Search for the cell housing the specified text and yield its [x, y] center coordinate. 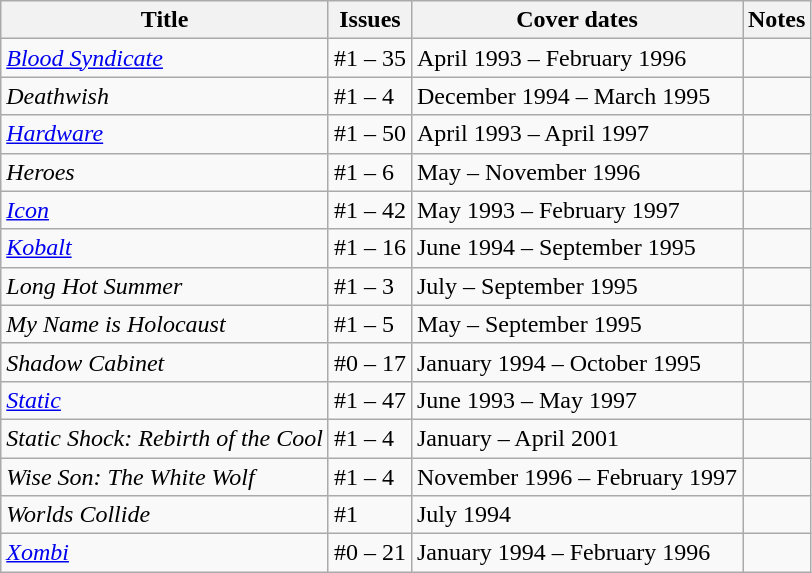
Deathwish [165, 96]
#1 – 47 [370, 400]
May – September 1995 [576, 324]
Heroes [165, 172]
January – April 2001 [576, 438]
May 1993 – February 1997 [576, 210]
Wise Son: The White Wolf [165, 477]
July – September 1995 [576, 286]
#1 – 50 [370, 134]
Static [165, 400]
Kobalt [165, 248]
Blood Syndicate [165, 58]
#1 [370, 515]
Title [165, 20]
#1 – 35 [370, 58]
April 1993 – April 1997 [576, 134]
January 1994 – October 1995 [576, 362]
#1 – 3 [370, 286]
Xombi [165, 553]
Long Hot Summer [165, 286]
My Name is Holocaust [165, 324]
May – November 1996 [576, 172]
Icon [165, 210]
Issues [370, 20]
Static Shock: Rebirth of the Cool [165, 438]
#1 – 5 [370, 324]
April 1993 – February 1996 [576, 58]
November 1996 – February 1997 [576, 477]
#1 – 42 [370, 210]
Notes [776, 20]
#0 – 17 [370, 362]
#1 – 16 [370, 248]
January 1994 – February 1996 [576, 553]
Hardware [165, 134]
Worlds Collide [165, 515]
Cover dates [576, 20]
#0 – 21 [370, 553]
December 1994 – March 1995 [576, 96]
July 1994 [576, 515]
#1 – 6 [370, 172]
Shadow Cabinet [165, 362]
June 1993 – May 1997 [576, 400]
June 1994 – September 1995 [576, 248]
